Return the [x, y] coordinate for the center point of the cell that contains the specified text.  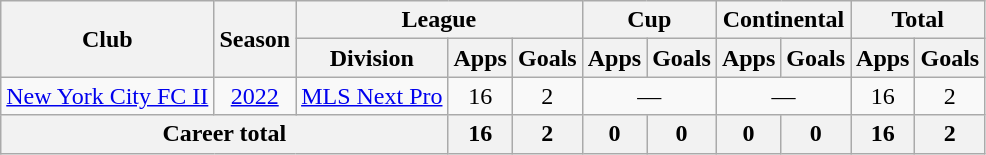
League [440, 20]
Season [255, 39]
Career total [224, 134]
Club [108, 39]
Continental [783, 20]
Division [372, 58]
2022 [255, 96]
Cup [649, 20]
New York City FC II [108, 96]
Total [918, 20]
MLS Next Pro [372, 96]
